Detect which cell encompasses the target text, then output its [X, Y] center coordinate. 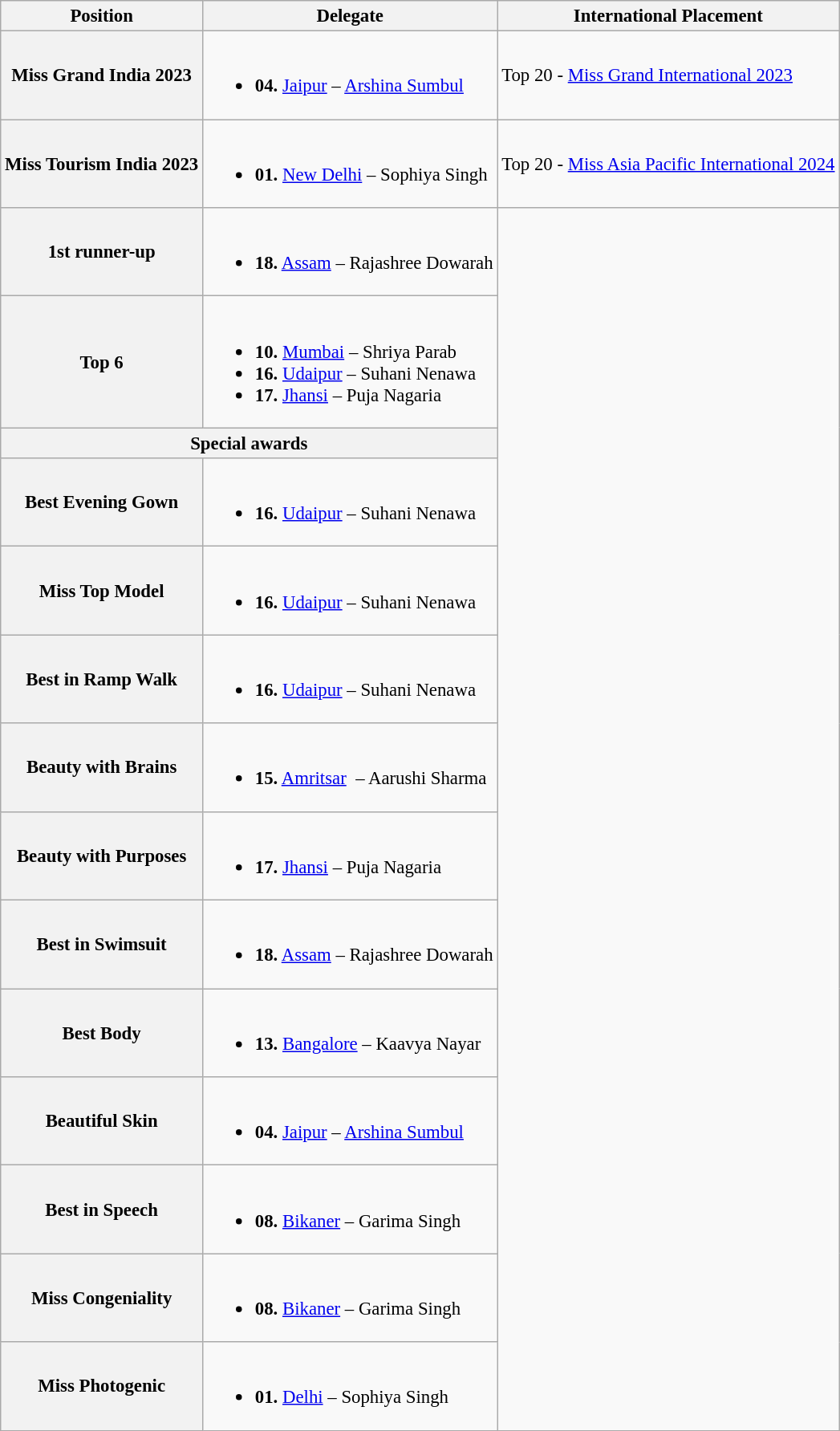
Miss Grand India 2023 [102, 75]
Beauty with Purposes [102, 856]
Best in Swimsuit [102, 945]
13. Bangalore – Kaavya Nayar [350, 1033]
10. Mumbai – Shriya Parab16. Udaipur – Suhani Nenawa17. Jhansi – Puja Nagaria [350, 362]
Miss Congeniality [102, 1298]
01. New Delhi – Sophiya Singh [350, 164]
Beauty with Brains [102, 767]
Best in Ramp Walk [102, 679]
International Placement [668, 16]
Best Body [102, 1033]
Special awards [249, 443]
17. Jhansi – Puja Nagaria [350, 856]
Position [102, 16]
1st runner-up [102, 252]
Best Evening Gown [102, 502]
Top 6 [102, 362]
Delegate [350, 16]
01. Delhi – Sophiya Singh [350, 1386]
Miss Photogenic [102, 1386]
Top 20 - Miss Grand International 2023 [668, 75]
Miss Top Model [102, 591]
Beautiful Skin [102, 1121]
Best in Speech [102, 1209]
Miss Tourism India 2023 [102, 164]
Top 20 - Miss Asia Pacific International 2024 [668, 164]
15. Amritsar – Aarushi Sharma [350, 767]
